Search for the cell housing the specified text and yield its [X, Y] center coordinate. 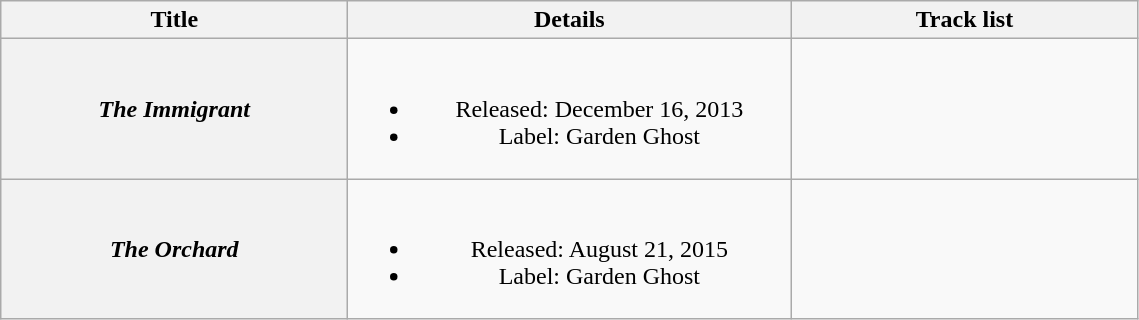
Track list [964, 20]
Released: December 16, 2013Label: Garden Ghost [570, 109]
Title [174, 20]
The Orchard [174, 249]
Details [570, 20]
Released: August 21, 2015Label: Garden Ghost [570, 249]
The Immigrant [174, 109]
